Scan for the cell matching the given text and deliver its (x, y) coordinate at center. 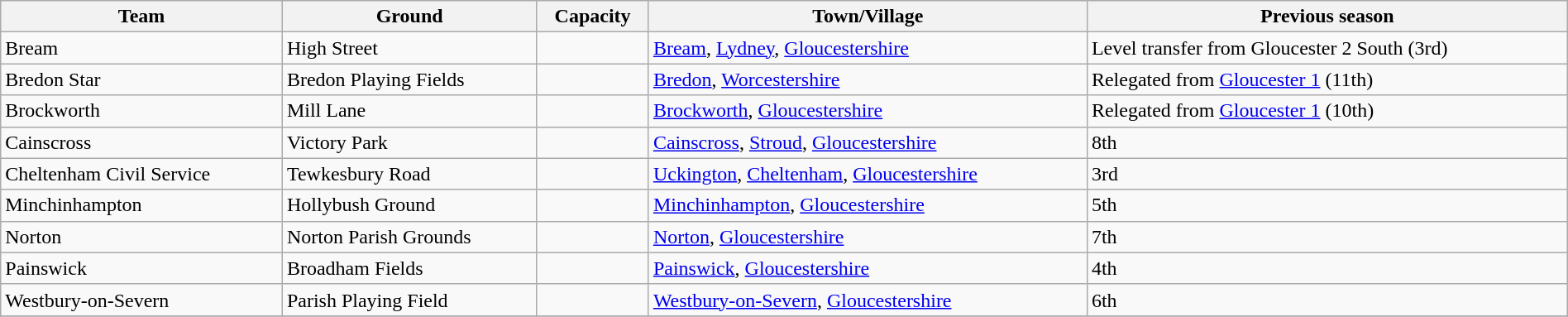
Team (142, 17)
Minchinhampton, Gloucestershire (868, 205)
Parish Playing Field (409, 300)
Westbury-on-Severn, Gloucestershire (868, 300)
Ground (409, 17)
Hollybush Ground (409, 205)
Bream (142, 48)
Bredon Playing Fields (409, 79)
Bream, Lydney, Gloucestershire (868, 48)
Bredon Star (142, 79)
Norton, Gloucestershire (868, 237)
Victory Park (409, 142)
Level transfer from Gloucester 2 South (3rd) (1327, 48)
Broadham Fields (409, 268)
Town/Village (868, 17)
Relegated from Gloucester 1 (10th) (1327, 111)
Mill Lane (409, 111)
Norton Parish Grounds (409, 237)
7th (1327, 237)
Brockworth, Gloucestershire (868, 111)
6th (1327, 300)
8th (1327, 142)
Cainscross (142, 142)
Previous season (1327, 17)
Minchinhampton (142, 205)
Brockworth (142, 111)
High Street (409, 48)
Bredon, Worcestershire (868, 79)
Capacity (593, 17)
Uckington, Cheltenham, Gloucestershire (868, 174)
3rd (1327, 174)
Painswick (142, 268)
Westbury-on-Severn (142, 300)
Norton (142, 237)
Relegated from Gloucester 1 (11th) (1327, 79)
Tewkesbury Road (409, 174)
Cainscross, Stroud, Gloucestershire (868, 142)
Painswick, Gloucestershire (868, 268)
4th (1327, 268)
5th (1327, 205)
Cheltenham Civil Service (142, 174)
